Find where the given text appears and provide that cell's center as [x, y] coordinate. 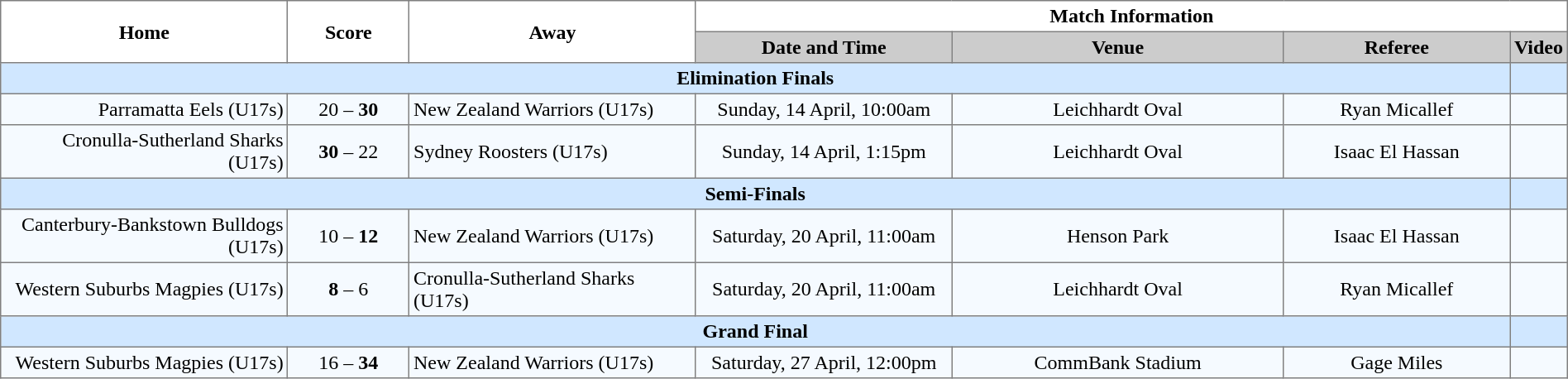
30 – 22 [349, 151]
8 – 6 [349, 289]
Sydney Roosters (U17s) [552, 151]
Referee [1397, 47]
CommBank Stadium [1118, 362]
Sunday, 14 April, 1:15pm [824, 151]
16 – 34 [349, 362]
Henson Park [1118, 236]
Canterbury-Bankstown Bulldogs (U17s) [144, 236]
Sunday, 14 April, 10:00am [824, 109]
Semi-Finals [756, 194]
Match Information [1131, 17]
Score [349, 31]
Gage Miles [1397, 362]
20 – 30 [349, 109]
Saturday, 27 April, 12:00pm [824, 362]
Grand Final [756, 332]
Date and Time [824, 47]
Away [552, 31]
Home [144, 31]
Elimination Finals [756, 79]
10 – 12 [349, 236]
Venue [1118, 47]
Video [1539, 47]
Parramatta Eels (U17s) [144, 109]
